Return [x, y] of the center of cell containing provided text 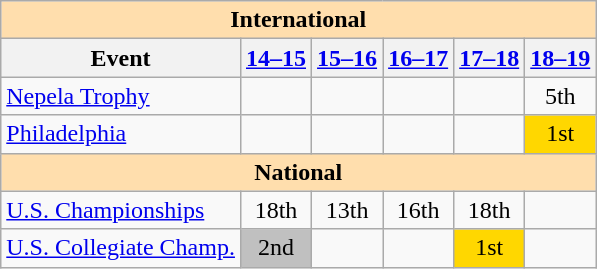
2nd [276, 248]
15–16 [348, 58]
International [298, 20]
U.S. Collegiate Champ. [121, 248]
Event [121, 58]
16th [418, 210]
14–15 [276, 58]
16–17 [418, 58]
17–18 [490, 58]
5th [560, 96]
U.S. Championships [121, 210]
Philadelphia [121, 134]
National [298, 172]
Nepela Trophy [121, 96]
18–19 [560, 58]
13th [348, 210]
